Pinpoint the cell where the given text exists, returning its (x, y) midpoint coordinate. 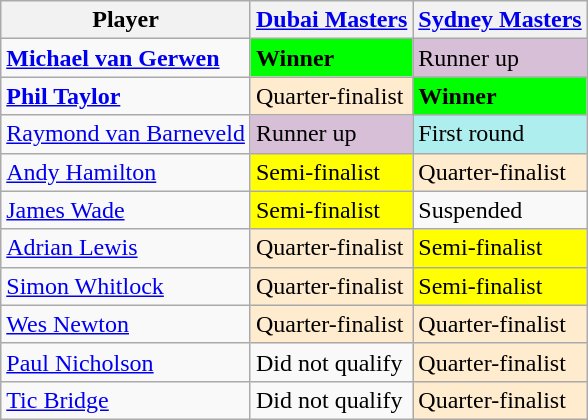
Tic Bridge (126, 400)
Phil Taylor (126, 96)
First round (500, 134)
James Wade (126, 210)
Wes Newton (126, 324)
Player (126, 20)
Andy Hamilton (126, 172)
Simon Whitlock (126, 286)
Raymond van Barneveld (126, 134)
Sydney Masters (500, 20)
Michael van Gerwen (126, 58)
Paul Nicholson (126, 362)
Adrian Lewis (126, 248)
Dubai Masters (331, 20)
Suspended (500, 210)
